Find where the given text appears and provide that cell's center as (x, y) coordinate. 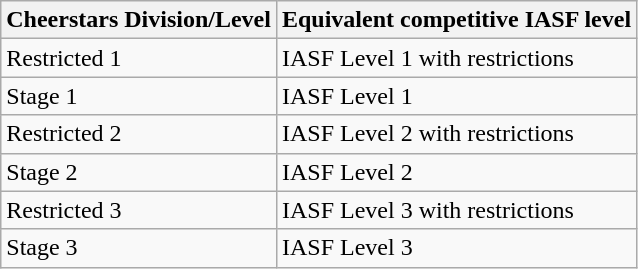
Equivalent competitive IASF level (456, 20)
Restricted 2 (139, 134)
Stage 3 (139, 248)
IASF Level 1 with restrictions (456, 58)
Restricted 1 (139, 58)
IASF Level 3 with restrictions (456, 210)
IASF Level 2 with restrictions (456, 134)
IASF Level 2 (456, 172)
IASF Level 1 (456, 96)
Cheerstars Division/Level (139, 20)
IASF Level 3 (456, 248)
Restricted 3 (139, 210)
Stage 2 (139, 172)
Stage 1 (139, 96)
